From the cell containing the given text, extract its center point as [X, Y] coordinate. 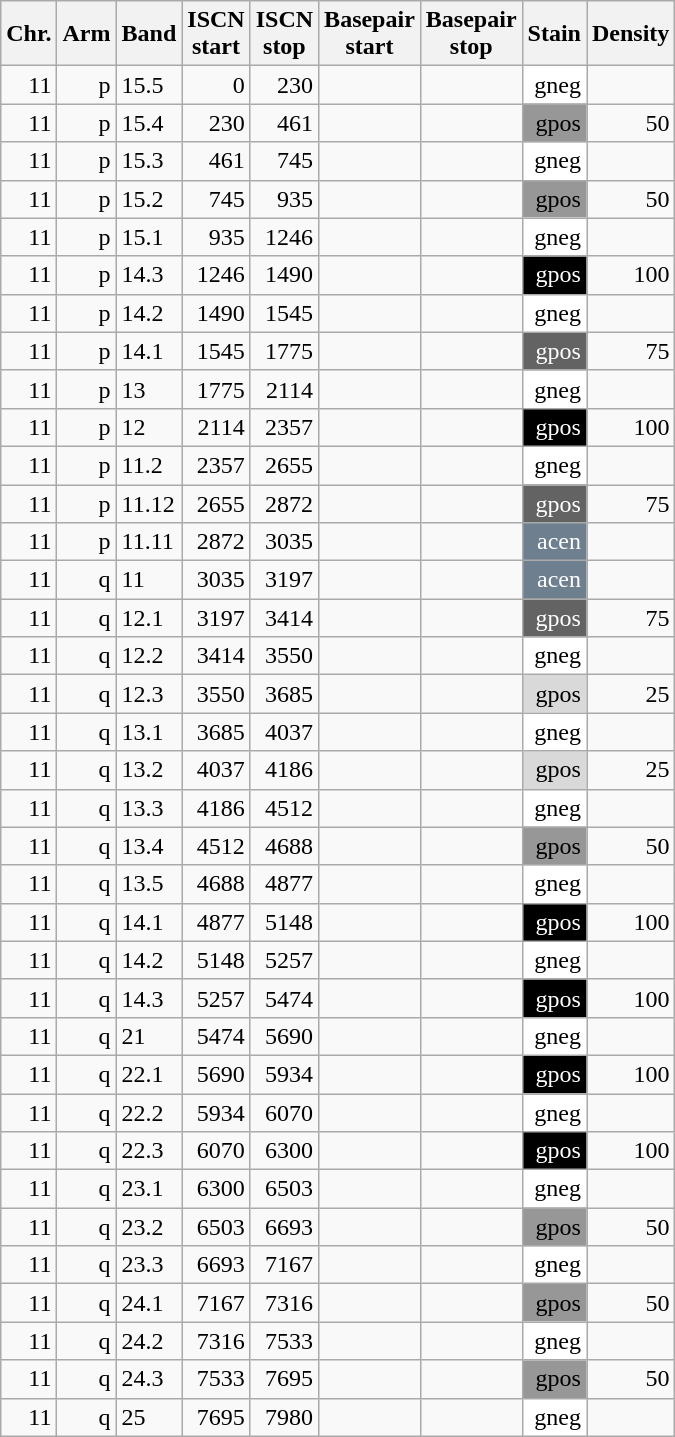
22.3 [149, 1151]
ISCNstop [284, 34]
ISCNstart [216, 34]
11.11 [149, 542]
22.1 [149, 1074]
23.3 [149, 1265]
7980 [284, 1417]
12.2 [149, 656]
Chr. [29, 34]
Basepairstop [471, 34]
13.4 [149, 846]
22.2 [149, 1113]
12.3 [149, 694]
12 [149, 427]
24.1 [149, 1303]
0 [216, 85]
11.12 [149, 503]
24.2 [149, 1341]
Band [149, 34]
13.3 [149, 808]
15.1 [149, 237]
12.1 [149, 618]
15.4 [149, 123]
15.2 [149, 199]
13.2 [149, 770]
23.2 [149, 1227]
15.3 [149, 161]
Basepairstart [370, 34]
21 [149, 1036]
13.5 [149, 884]
13.1 [149, 732]
24.3 [149, 1379]
Density [630, 34]
11.2 [149, 465]
Arm [86, 34]
Stain [554, 34]
23.1 [149, 1189]
13 [149, 389]
15.5 [149, 85]
